From the cell containing the given text, extract its center point as (X, Y) coordinate. 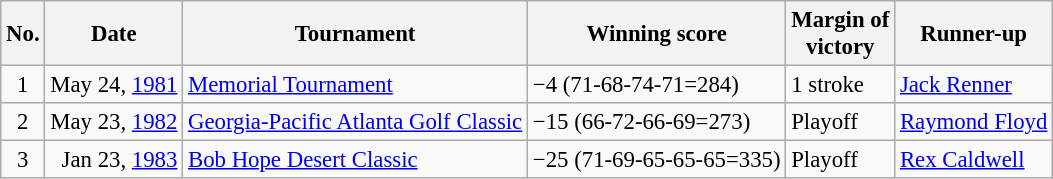
Runner-up (974, 34)
Bob Hope Desert Classic (356, 160)
1 stroke (840, 85)
No. (23, 34)
Georgia-Pacific Atlanta Golf Classic (356, 122)
Rex Caldwell (974, 160)
Tournament (356, 34)
Raymond Floyd (974, 122)
−4 (71-68-74-71=284) (657, 85)
May 24, 1981 (114, 85)
Memorial Tournament (356, 85)
3 (23, 160)
May 23, 1982 (114, 122)
1 (23, 85)
−25 (71-69-65-65-65=335) (657, 160)
Jack Renner (974, 85)
Date (114, 34)
2 (23, 122)
Winning score (657, 34)
Margin ofvictory (840, 34)
Jan 23, 1983 (114, 160)
−15 (66-72-66-69=273) (657, 122)
